Search for the cell housing the specified text and yield its [X, Y] center coordinate. 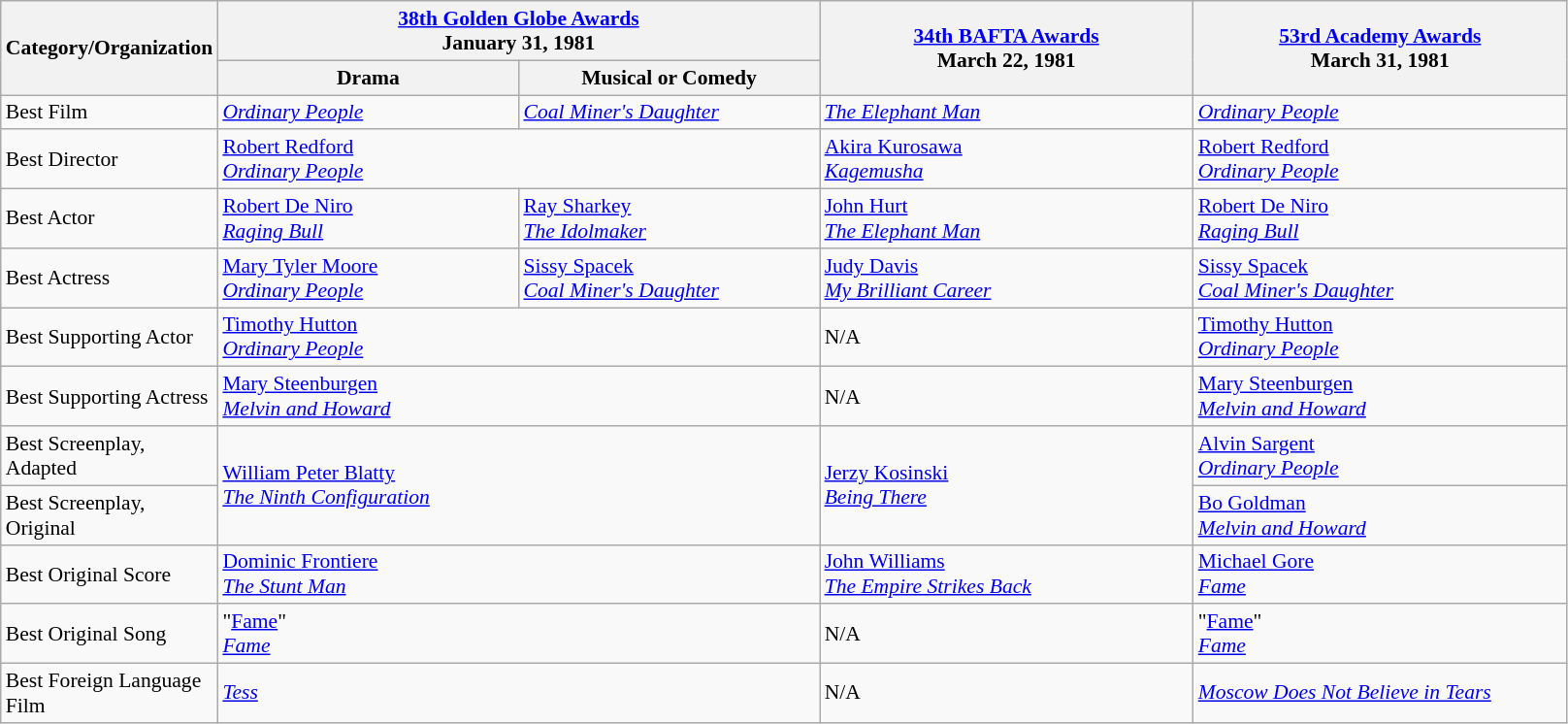
Coal Miner's Daughter [669, 113]
38th Golden Globe AwardsJanuary 31, 1981 [518, 31]
Best Screenplay, Original [110, 514]
53rd Academy AwardsMarch 31, 1981 [1380, 49]
Musical or Comedy [669, 78]
Dominic FrontiereThe Stunt Man [518, 575]
Best Foreign Language Film [110, 693]
Judy DavisMy Brilliant Career [1007, 278]
Best Supporting Actress [110, 396]
Best Film [110, 113]
John WilliamsThe Empire Strikes Back [1007, 575]
Ray SharkeyThe Idolmaker [669, 219]
William Peter BlattyThe Ninth Configuration [518, 485]
Jerzy KosinskiBeing There [1007, 485]
John HurtThe Elephant Man [1007, 219]
Mary Tyler MooreOrdinary People [368, 278]
Tess [518, 693]
Moscow Does Not Believe in Tears [1380, 693]
The Elephant Man [1007, 113]
Best Supporting Actor [110, 338]
Best Director [110, 159]
Drama [368, 78]
Best Original Score [110, 575]
34th BAFTA AwardsMarch 22, 1981 [1007, 49]
Bo GoldmanMelvin and Howard [1380, 514]
Best Actor [110, 219]
Best Original Song [110, 635]
Best Screenplay, Adapted [110, 456]
Alvin SargentOrdinary People [1380, 456]
Akira KurosawaKagemusha [1007, 159]
Best Actress [110, 278]
Michael GoreFame [1380, 575]
Category/Organization [110, 49]
